Capture the cell that displays the provided text and extract its (x, y) central coordinate. 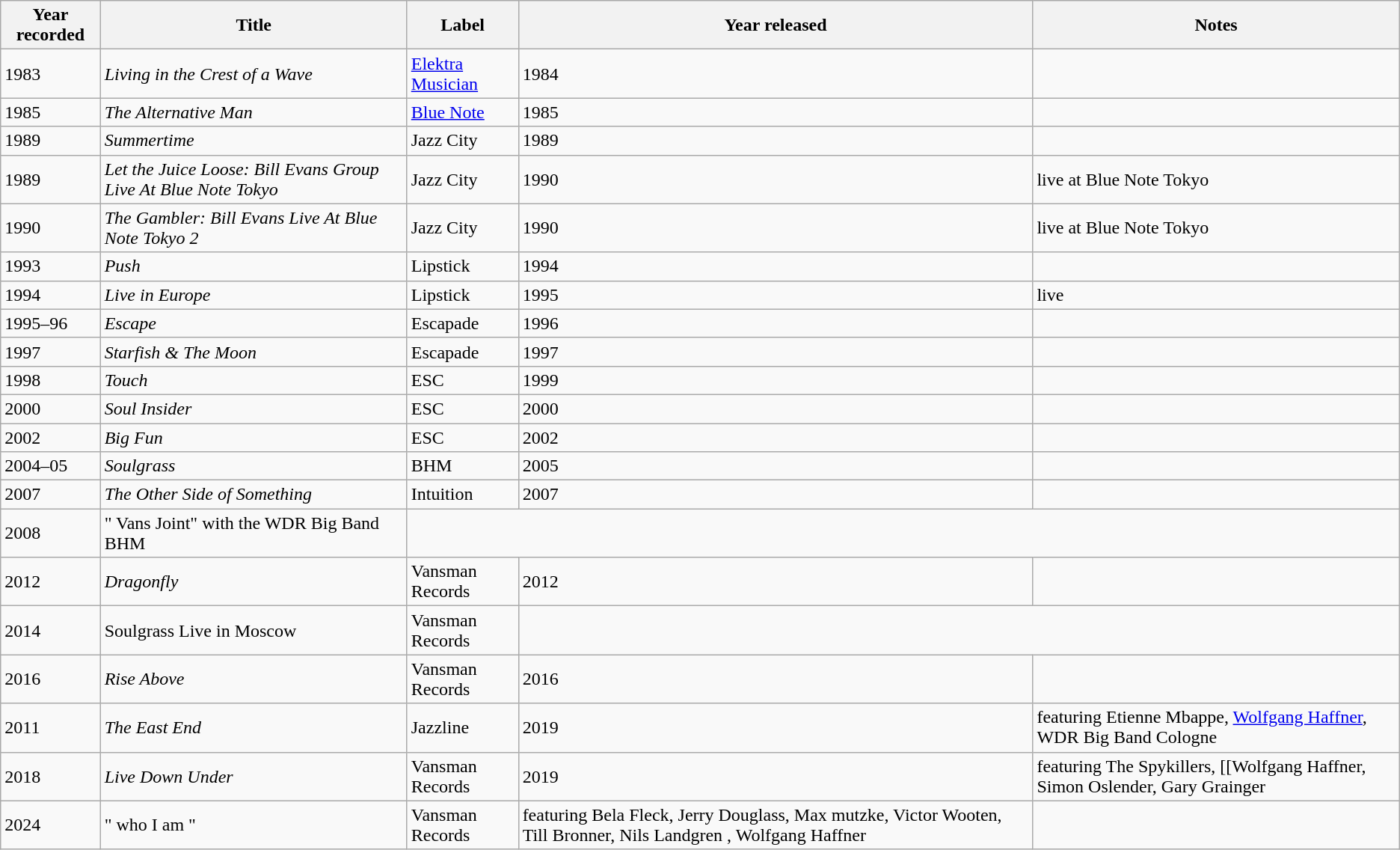
1993 (51, 266)
BHM (462, 466)
Live Down Under (254, 777)
1984 (776, 73)
Jazzline (462, 727)
featuring The Spykillers, [[Wolfgang Haffner, Simon Oslender, Gary Grainger (1216, 777)
Blue Note (462, 112)
Big Fun (254, 438)
" Vans Joint" with the WDR Big Band BHM (254, 533)
1983 (51, 73)
Push (254, 266)
2004–05 (51, 466)
The Gambler: Bill Evans Live At Blue Note Tokyo 2 (254, 227)
Intuition (462, 495)
Rise Above (254, 679)
Elektra Musician (462, 73)
Live in Europe (254, 295)
Summertime (254, 141)
Year recorded (51, 25)
Soul Insider (254, 409)
Living in the Crest of a Wave (254, 73)
2011 (51, 727)
featuring Bela Fleck, Jerry Douglass, Max mutzke, Victor Wooten, Till Bronner, Nils Landgren , Wolfgang Haffner (776, 825)
1998 (51, 380)
2018 (51, 777)
Starfish & The Moon (254, 352)
Escape (254, 323)
2008 (51, 533)
The Other Side of Something (254, 495)
Notes (1216, 25)
1995–96 (51, 323)
Touch (254, 380)
Soulgrass Live in Moscow (254, 630)
" who I am " (254, 825)
Dragonfly (254, 582)
Let the Juice Loose: Bill Evans Group Live At Blue Note Tokyo (254, 180)
2005 (776, 466)
Soulgrass (254, 466)
1996 (776, 323)
Title (254, 25)
Year released (776, 25)
The Alternative Man (254, 112)
The East End (254, 727)
Label (462, 25)
live (1216, 295)
2014 (51, 630)
1995 (776, 295)
2024 (51, 825)
1999 (776, 380)
featuring Etienne Mbappe, Wolfgang Haffner, WDR Big Band Cologne (1216, 727)
